Pinpoint the cell where the given text exists, returning its (X, Y) midpoint coordinate. 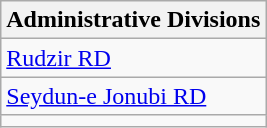
Seydun-e Jonubi RD (134, 96)
Administrative Divisions (134, 20)
Rudzir RD (134, 58)
